For the text-containing cell, return its midpoint in [x, y] coordinate format. 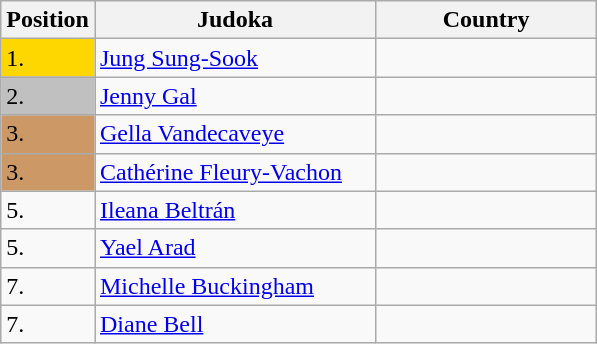
Jenny Gal [234, 96]
Jung Sung-Sook [234, 58]
1. [48, 58]
Michelle Buckingham [234, 286]
Position [48, 20]
Ileana Beltrán [234, 210]
Yael Arad [234, 248]
Country [486, 20]
Gella Vandecaveye [234, 134]
2. [48, 96]
Diane Bell [234, 324]
Cathérine Fleury-Vachon [234, 172]
Judoka [234, 20]
